Find where the given text appears and provide that cell's center as (X, Y) coordinate. 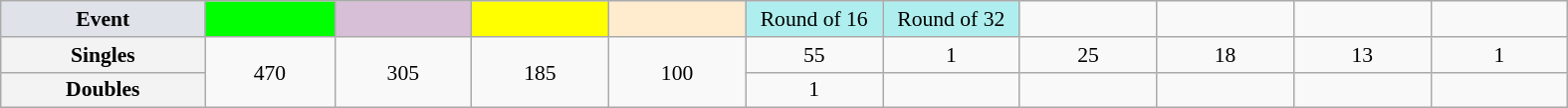
Singles (104, 55)
185 (541, 72)
Doubles (104, 90)
55 (814, 55)
470 (270, 72)
13 (1362, 55)
305 (403, 72)
Round of 16 (814, 19)
100 (677, 72)
18 (1226, 55)
Round of 32 (951, 19)
25 (1088, 55)
Event (104, 19)
